Return the (X, Y) coordinate for the center point of the cell that contains the specified text.  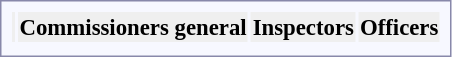
Commissioners general (133, 27)
Inspectors (303, 27)
Officers (398, 27)
